Return (x, y) of the center of cell containing provided text 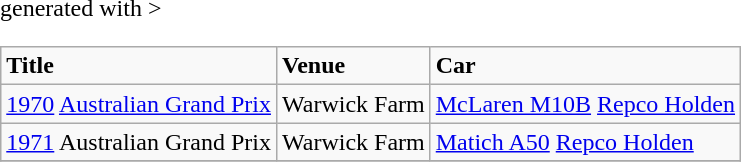
Matich A50 Repco Holden (585, 142)
Car (585, 66)
Venue (353, 66)
1970 Australian Grand Prix (139, 104)
Title (139, 66)
1971 Australian Grand Prix (139, 142)
McLaren M10B Repco Holden (585, 104)
